Capture the cell that displays the provided text and extract its [x, y] central coordinate. 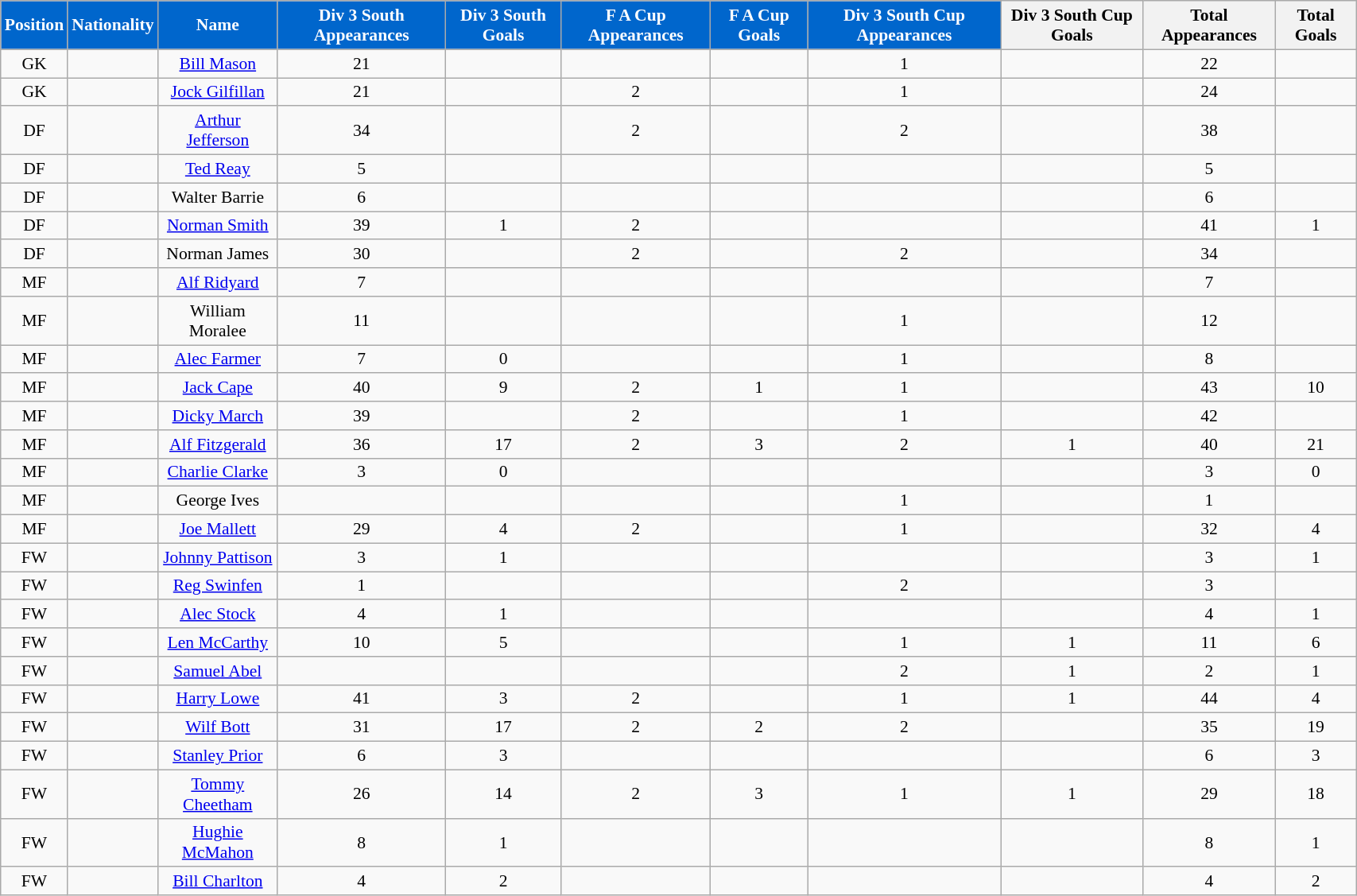
9 [502, 388]
Position [34, 25]
Len McCarthy [218, 642]
30 [361, 254]
Div 3 South Goals [502, 25]
24 [1208, 92]
Harry Lowe [218, 699]
Alec Stock [218, 615]
26 [361, 793]
42 [1208, 416]
Norman James [218, 254]
Arthur Jefferson [218, 130]
19 [1316, 727]
36 [361, 444]
Jock Gilfillan [218, 92]
Norman Smith [218, 226]
Total Appearances [1208, 25]
Wilf Bott [218, 727]
Hughie McMahon [218, 843]
Nationality [113, 25]
Total Goals [1316, 25]
Div 3 South Appearances [361, 25]
Charlie Clarke [218, 472]
43 [1208, 388]
F A Cup Goals [759, 25]
Name [218, 25]
Bill Mason [218, 64]
Reg Swinfen [218, 586]
Stanley Prior [218, 756]
22 [1208, 64]
Walter Barrie [218, 197]
William Moralee [218, 321]
44 [1208, 699]
George Ives [218, 501]
Tommy Cheetham [218, 793]
Alf Fitzgerald [218, 444]
Alec Farmer [218, 359]
31 [361, 727]
35 [1208, 727]
Johnny Pattison [218, 557]
38 [1208, 130]
18 [1316, 793]
14 [502, 793]
F A Cup Appearances [636, 25]
Ted Reay [218, 169]
Div 3 South Cup Goals [1072, 25]
Alf Ridyard [218, 282]
12 [1208, 321]
Joe Mallett [218, 529]
Jack Cape [218, 388]
Samuel Abel [218, 671]
Div 3 South Cup Appearances [905, 25]
Bill Charlton [218, 882]
32 [1208, 529]
Dicky March [218, 416]
